Pinpoint the cell where the given text exists, returning its [X, Y] midpoint coordinate. 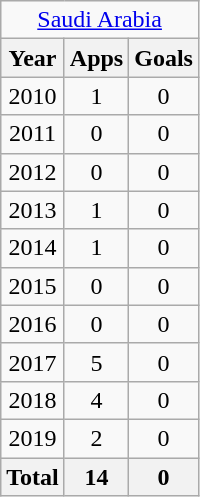
2 [96, 438]
2019 [33, 438]
Goals [164, 58]
14 [96, 477]
Total [33, 477]
2016 [33, 324]
2012 [33, 172]
2015 [33, 286]
2011 [33, 134]
2017 [33, 362]
2010 [33, 96]
2014 [33, 248]
Apps [96, 58]
2018 [33, 400]
Saudi Arabia [100, 20]
5 [96, 362]
4 [96, 400]
2013 [33, 210]
Year [33, 58]
